Pinpoint the cell where the given text exists, returning its (X, Y) midpoint coordinate. 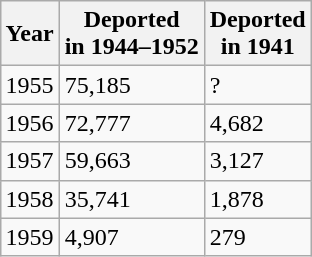
1955 (30, 85)
3,127 (258, 161)
? (258, 85)
Year (30, 34)
1959 (30, 237)
1,878 (258, 199)
Deported in 1941 (258, 34)
279 (258, 237)
4,907 (132, 237)
Deported in 1944–1952 (132, 34)
1957 (30, 161)
4,682 (258, 123)
1956 (30, 123)
59,663 (132, 161)
1958 (30, 199)
72,777 (132, 123)
35,741 (132, 199)
75,185 (132, 85)
